Capture the cell that displays the provided text and extract its (x, y) central coordinate. 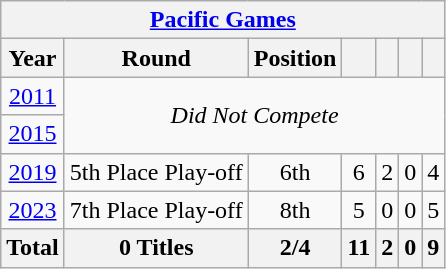
8th (295, 210)
2/4 (295, 248)
0 Titles (156, 248)
Position (295, 58)
Year (33, 58)
2015 (33, 134)
7th Place Play-off (156, 210)
6th (295, 172)
Round (156, 58)
6 (359, 172)
4 (434, 172)
Did Not Compete (254, 115)
9 (434, 248)
11 (359, 248)
5th Place Play-off (156, 172)
Total (33, 248)
2011 (33, 96)
2023 (33, 210)
Pacific Games (223, 20)
2019 (33, 172)
